Detect which cell encompasses the target text, then output its [X, Y] center coordinate. 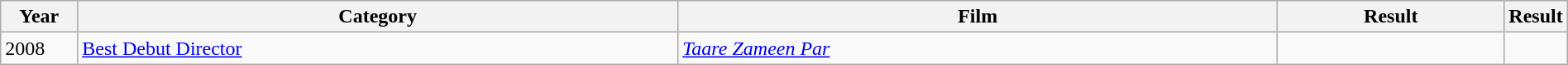
Year [40, 17]
Film [978, 17]
2008 [40, 48]
Category [378, 17]
Taare Zameen Par [978, 48]
Best Debut Director [378, 48]
